Locate the cell with the specified text and output its (x, y) center coordinate. 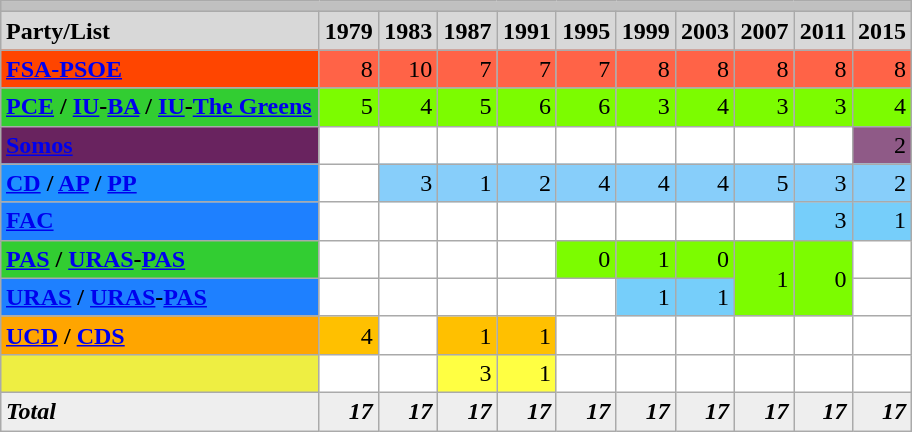
1995 (586, 31)
Party/List (159, 31)
1991 (526, 31)
1999 (646, 31)
UCD / CDS (159, 335)
1983 (408, 31)
CD / AP / PP (159, 183)
10 (408, 69)
FSA-PSOE (159, 69)
FAC (159, 221)
2011 (823, 31)
1979 (348, 31)
Total (159, 411)
URAS / URAS-PAS (159, 297)
2007 (764, 31)
Somos (159, 145)
2003 (704, 31)
2015 (882, 31)
1987 (468, 31)
PAS / URAS-PAS (159, 259)
PCE / IU-BA / IU-The Greens (159, 107)
